For the text-containing cell, return its midpoint in (X, Y) coordinate format. 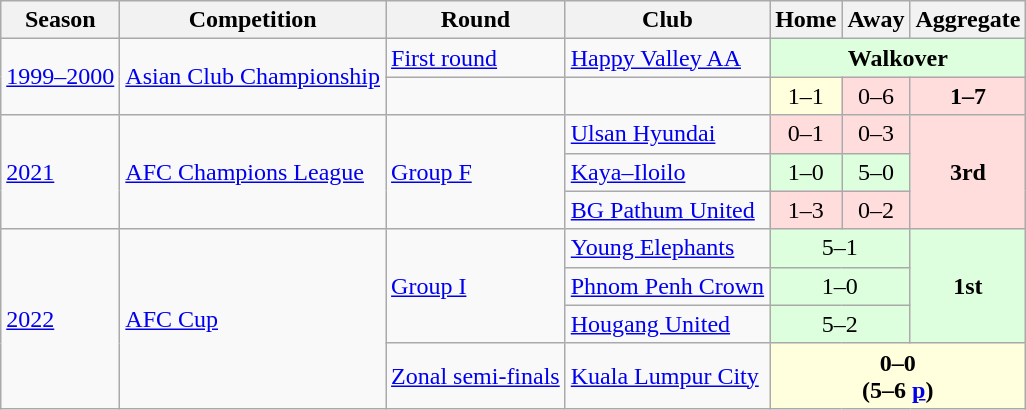
5–1 (840, 248)
Kaya–Iloilo (667, 172)
2022 (60, 318)
Hougang United (667, 324)
1999–2000 (60, 77)
AFC Champions League (253, 172)
BG Pathum United (667, 210)
Happy Valley AA (667, 58)
Away (876, 20)
Round (476, 20)
1st (968, 286)
Kuala Lumpur City (667, 376)
1–7 (968, 96)
1–1 (806, 96)
2021 (60, 172)
Competition (253, 20)
0–3 (876, 134)
Home (806, 20)
First round (476, 58)
0–0 (5–6 p) (898, 376)
Young Elephants (667, 248)
0–1 (806, 134)
Ulsan Hyundai (667, 134)
Phnom Penh Crown (667, 286)
Asian Club Championship (253, 77)
5–0 (876, 172)
3rd (968, 172)
Season (60, 20)
5–2 (840, 324)
Aggregate (968, 20)
AFC Cup (253, 318)
0–6 (876, 96)
0–2 (876, 210)
1–3 (806, 210)
Club (667, 20)
Walkover (898, 58)
Group I (476, 286)
Zonal semi-finals (476, 376)
Group F (476, 172)
